Return [X, Y] of the center of cell containing provided text 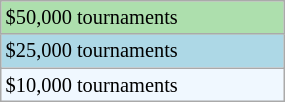
$50,000 tournaments [142, 17]
$10,000 tournaments [142, 85]
$25,000 tournaments [142, 51]
